Capture the cell that displays the provided text and extract its [X, Y] central coordinate. 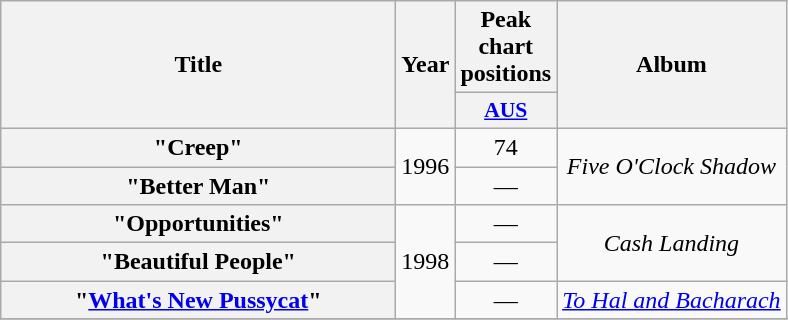
Five O'Clock Shadow [672, 166]
"Creep" [198, 147]
"What's New Pussycat" [198, 300]
Title [198, 65]
Album [672, 65]
Peak chart positions [506, 47]
1998 [426, 262]
Cash Landing [672, 243]
Year [426, 65]
"Better Man" [198, 185]
To Hal and Bacharach [672, 300]
"Beautiful People" [198, 262]
1996 [426, 166]
"Opportunities" [198, 224]
AUS [506, 111]
74 [506, 147]
